From the cell containing the given text, extract its center point as (x, y) coordinate. 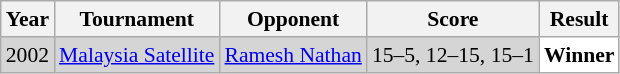
Tournament (136, 19)
Result (580, 19)
15–5, 12–15, 15–1 (453, 55)
Winner (580, 55)
Ramesh Nathan (292, 55)
2002 (28, 55)
Malaysia Satellite (136, 55)
Score (453, 19)
Year (28, 19)
Opponent (292, 19)
